Scan for the cell matching the given text and deliver its [x, y] coordinate at center. 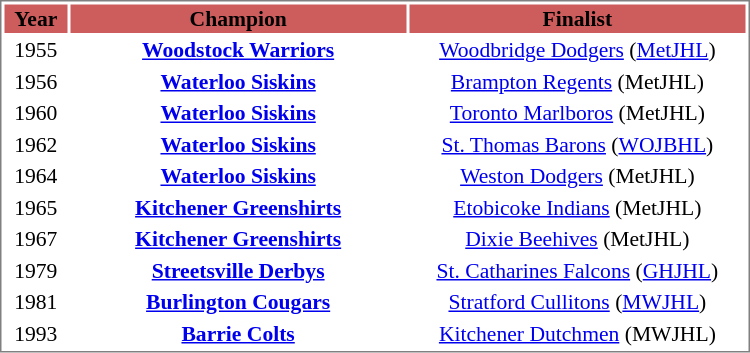
Weston Dodgers (MetJHL) [577, 176]
1962 [36, 144]
St. Catharines Falcons (GHJHL) [577, 270]
Champion [238, 18]
Burlington Cougars [238, 302]
1956 [36, 82]
1967 [36, 239]
Year [36, 18]
1979 [36, 270]
Finalist [577, 18]
Brampton Regents (MetJHL) [577, 82]
Etobicoke Indians (MetJHL) [577, 208]
Streetsville Derbys [238, 270]
St. Thomas Barons (WOJBHL) [577, 144]
Barrie Colts [238, 334]
Woodstock Warriors [238, 50]
Toronto Marlboros (MetJHL) [577, 113]
Kitchener Dutchmen (MWJHL) [577, 334]
1993 [36, 334]
1965 [36, 208]
1981 [36, 302]
1960 [36, 113]
Woodbridge Dodgers (MetJHL) [577, 50]
1964 [36, 176]
1955 [36, 50]
Stratford Cullitons (MWJHL) [577, 302]
Dixie Beehives (MetJHL) [577, 239]
